Scan for the cell matching the given text and deliver its (x, y) coordinate at center. 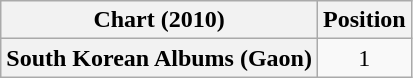
Chart (2010) (160, 20)
1 (364, 58)
Position (364, 20)
South Korean Albums (Gaon) (160, 58)
